Return (X, Y) of the center of cell containing provided text 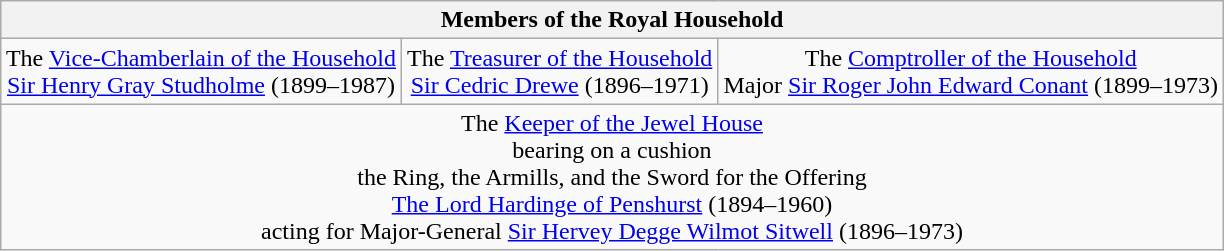
Members of the Royal Household (612, 20)
The Treasurer of the HouseholdSir Cedric Drewe (1896–1971) (560, 72)
The Vice-Chamberlain of the HouseholdSir Henry Gray Studholme (1899–1987) (200, 72)
The Comptroller of the HouseholdMajor Sir Roger John Edward Conant (1899–1973) (971, 72)
